Identify which cell holds the provided text, then report its (X, Y) central coordinate. 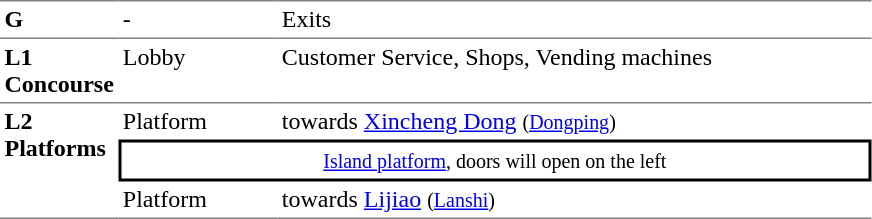
Platform (198, 122)
G (59, 19)
towards Xincheng Dong (Dongping) (574, 122)
Lobby (198, 71)
Exits (574, 19)
L1Concourse (59, 71)
Island platform, doors will open on the left (494, 161)
- (198, 19)
Customer Service, Shops, Vending machines (574, 71)
